Capture the cell that displays the provided text and extract its [x, y] central coordinate. 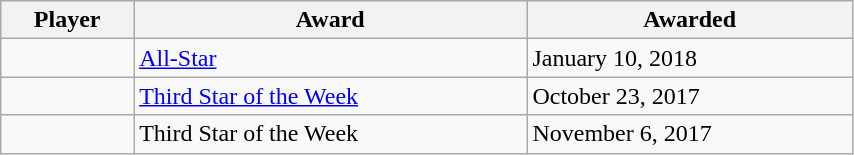
All-Star [330, 58]
Award [330, 20]
January 10, 2018 [690, 58]
October 23, 2017 [690, 96]
November 6, 2017 [690, 134]
Awarded [690, 20]
Player [68, 20]
